Scan for the cell matching the given text and deliver its (x, y) coordinate at center. 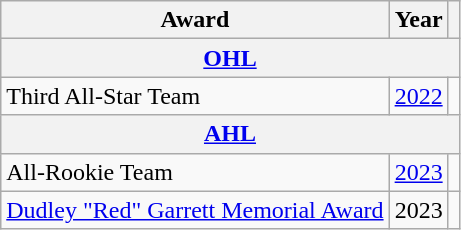
AHL (230, 134)
Year (418, 20)
All-Rookie Team (195, 172)
Dudley "Red" Garrett Memorial Award (195, 210)
Award (195, 20)
OHL (230, 58)
Third All-Star Team (195, 96)
2022 (418, 96)
